Return (x, y) of the center of cell containing provided text 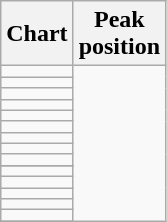
Peakposition (119, 34)
Chart (37, 34)
